Return the [x, y] coordinate for the center point of the cell that contains the specified text.  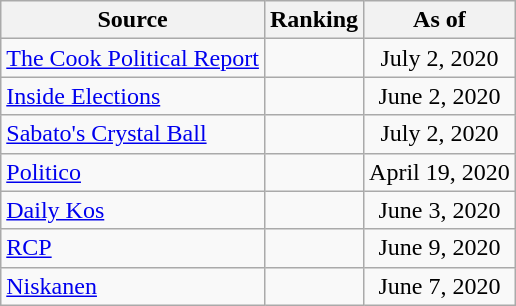
Source [133, 20]
Niskanen [133, 286]
Ranking [314, 20]
As of [440, 20]
June 7, 2020 [440, 286]
June 3, 2020 [440, 210]
June 9, 2020 [440, 248]
June 2, 2020 [440, 96]
Politico [133, 172]
Daily Kos [133, 210]
Inside Elections [133, 96]
RCP [133, 248]
April 19, 2020 [440, 172]
Sabato's Crystal Ball [133, 134]
The Cook Political Report [133, 58]
